Output the (x, y) coordinate of the center of the cell containing the given text.  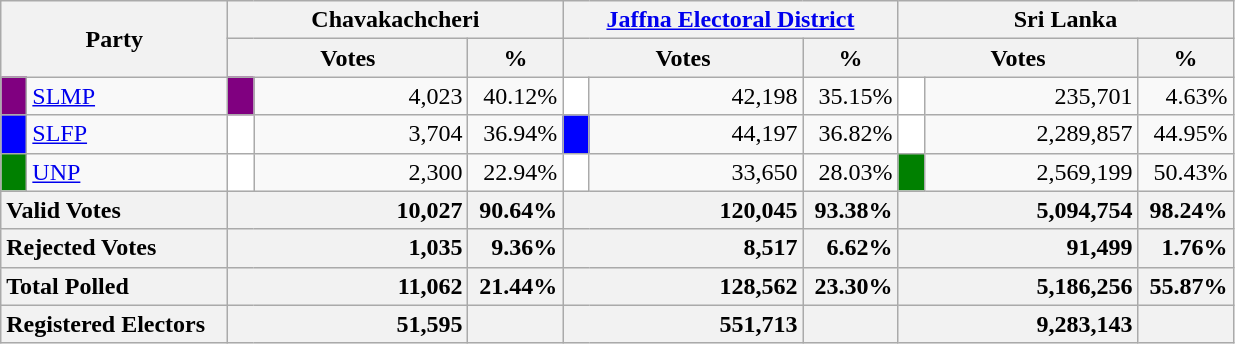
36.94% (516, 134)
5,094,754 (1018, 210)
51,595 (348, 324)
235,701 (1031, 96)
50.43% (1186, 172)
Jaffna Electoral District (730, 20)
44,197 (696, 134)
11,062 (348, 286)
93.38% (850, 210)
9,283,143 (1018, 324)
SLMP (128, 96)
28.03% (850, 172)
Chavakachcheri (396, 20)
1.76% (1186, 248)
1,035 (348, 248)
SLFP (128, 134)
2,289,857 (1031, 134)
Total Polled (114, 286)
8,517 (683, 248)
Sri Lanka (1066, 20)
6.62% (850, 248)
551,713 (683, 324)
98.24% (1186, 210)
128,562 (683, 286)
40.12% (516, 96)
90.64% (516, 210)
21.44% (516, 286)
42,198 (696, 96)
55.87% (1186, 286)
Rejected Votes (114, 248)
33,650 (696, 172)
10,027 (348, 210)
4.63% (1186, 96)
5,186,256 (1018, 286)
2,569,199 (1031, 172)
Party (114, 39)
35.15% (850, 96)
36.82% (850, 134)
4,023 (361, 96)
Valid Votes (114, 210)
120,045 (683, 210)
23.30% (850, 286)
Registered Electors (114, 324)
91,499 (1018, 248)
22.94% (516, 172)
44.95% (1186, 134)
9.36% (516, 248)
UNP (128, 172)
2,300 (361, 172)
3,704 (361, 134)
